Output the [X, Y] coordinate of the center of the cell containing the given text.  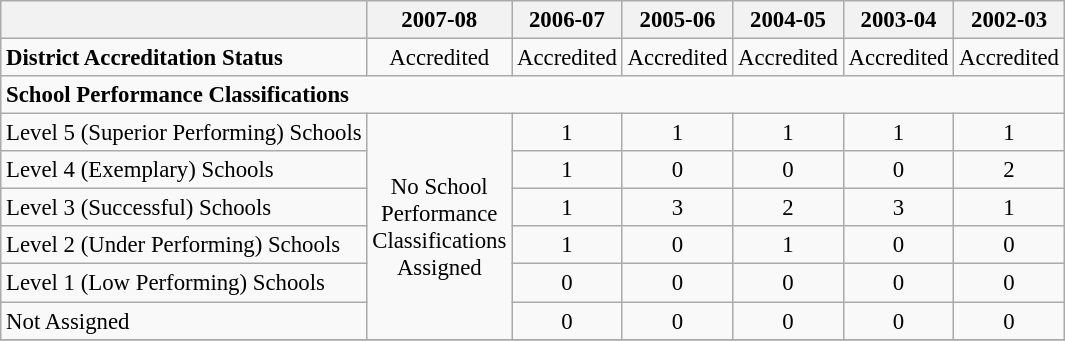
2005-06 [678, 20]
Level 4 (Exemplary) Schools [184, 170]
District Accreditation Status [184, 58]
Level 5 (Superior Performing) Schools [184, 133]
Not Assigned [184, 321]
2007-08 [440, 20]
Level 3 (Successful) Schools [184, 208]
School Performance Classifications [533, 95]
2002-03 [1010, 20]
Level 2 (Under Performing) Schools [184, 245]
2003-04 [898, 20]
Level 1 (Low Performing) Schools [184, 283]
2006-07 [568, 20]
2004-05 [788, 20]
No School Performance Classifications Assigned [440, 227]
